Determine the [x, y] coordinate at the center of the cell enclosing the given text.  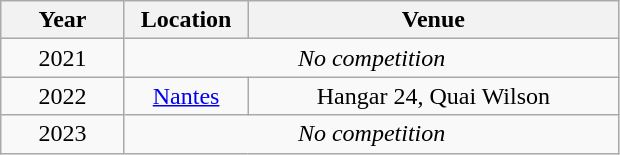
Nantes [186, 96]
Hangar 24, Quai Wilson [434, 96]
Venue [434, 20]
2021 [63, 58]
2022 [63, 96]
2023 [63, 134]
Location [186, 20]
Year [63, 20]
